Locate the cell with the specified text and output its (x, y) center coordinate. 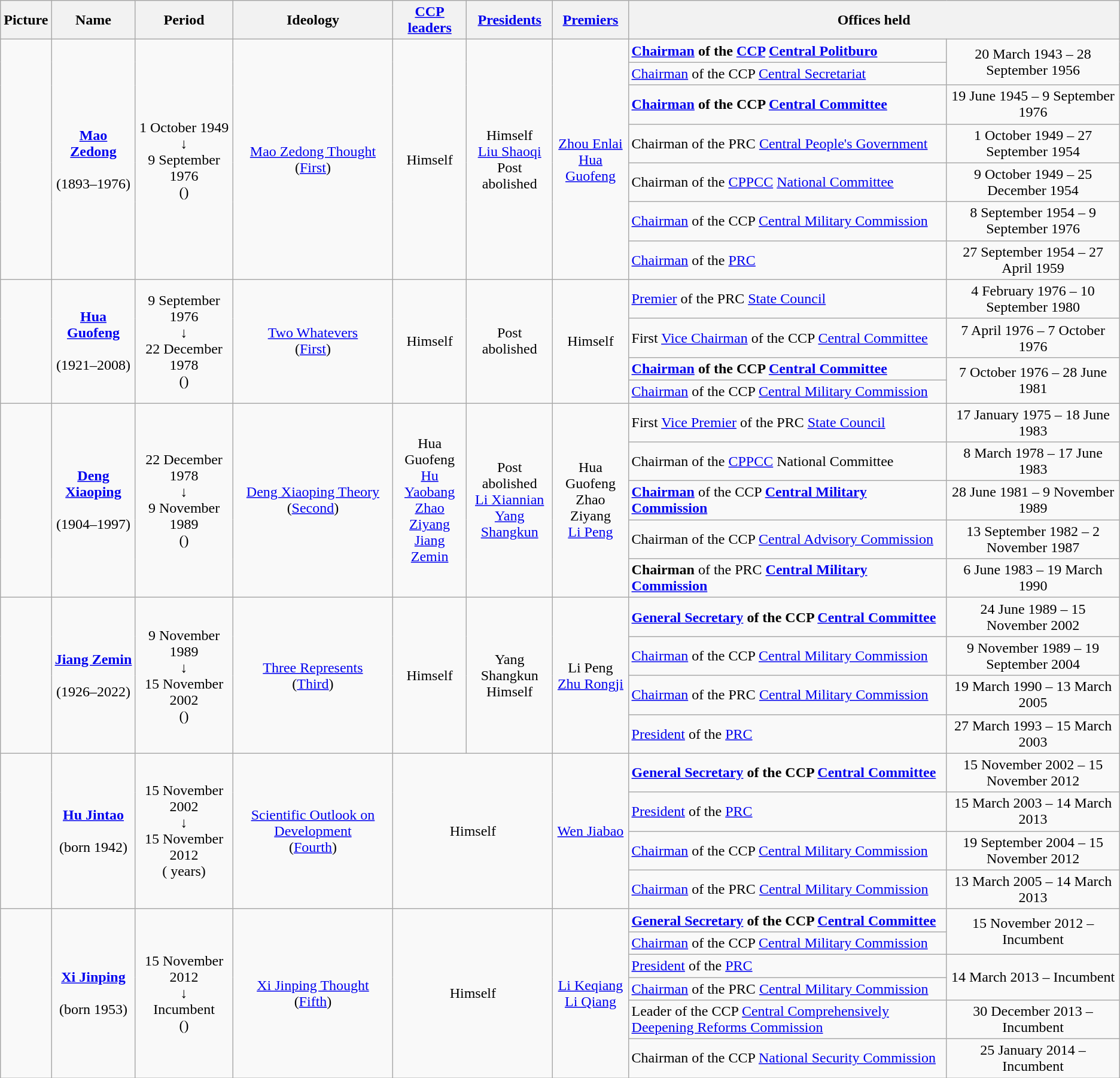
Leader of the CCP Central Comprehensively Deepening Reforms Commission (787, 1019)
Hua Guofeng(1921–2008) (93, 341)
Chairman of the PRC (787, 260)
Chairman of the CCP Central Politburo (787, 51)
20 March 1943 – 28 September 1956 (1033, 62)
Yang ShangkunHimself (509, 675)
Wen Jiabao (591, 831)
Chairman of the CCP National Security Commission (787, 1059)
19 March 1990 – 13 March 2005 (1033, 695)
CCP leaders (430, 20)
4 February 1976 – 10 September 1980 (1033, 299)
Chairman of the PRC Central People's Government (787, 144)
Chairman of the CCP Central Secretariat (787, 74)
6 June 1983 – 19 March 1990 (1033, 578)
Premier of the PRC State Council (787, 299)
28 June 1981 – 9 November 1989 (1033, 500)
15 November 2002 – 15 November 2012 (1033, 773)
Mao Zedong Thought(First) (313, 159)
Hua GuofengZhao ZiyangLi Peng (591, 500)
17 January 1975 – 18 June 1983 (1033, 422)
Zhou EnlaiHua Guofeng (591, 159)
Ideology (313, 20)
Picture (26, 20)
27 March 1993 – 15 March 2003 (1033, 733)
Post abolished (509, 341)
9 November 1989 – 19 September 2004 (1033, 656)
Jiang Zemin(1926–2022) (93, 675)
15 March 2003 – 14 March 2013 (1033, 811)
Chairman of the CCP Central Advisory Commission (787, 540)
27 September 1954 – 27 April 1959 (1033, 260)
Presidents (509, 20)
19 June 1945 – 9 September 1976 (1033, 104)
1 October 1949↓9 September 1976() (184, 159)
Period (184, 20)
9 October 1949 – 25 December 1954 (1033, 182)
First Vice Chairman of the CCP Central Committee (787, 337)
15 November 2012↓Incumbent() (184, 993)
13 March 2005 – 14 March 2013 (1033, 889)
Scientific Outlook on Development(Fourth) (313, 831)
Name (93, 20)
8 March 1978 – 17 June 1983 (1033, 462)
9 November 1989↓15 November 2002() (184, 675)
Xi Jinping Thought(Fifth) (313, 993)
Deng Xiaoping(1904–1997) (93, 500)
9 September 1976↓22 December 1978() (184, 341)
Deng Xiaoping Theory(Second) (313, 500)
13 September 1982 – 2 November 1987 (1033, 540)
HimselfLiu ShaoqiPost abolished (509, 159)
15 November 2012 – Incumbent (1033, 931)
Three Represents(Third) (313, 675)
Hua GuofengHu YaobangZhao ZiyangJiang Zemin (430, 500)
24 June 1989 – 15 November 2002 (1033, 617)
Li KeqiangLi Qiang (591, 993)
15 November 2002↓15 November 2012( years) (184, 831)
7 October 1976 – 28 June 1981 (1033, 380)
Post abolishedLi XiannianYang Shangkun (509, 500)
30 December 2013 – Incumbent (1033, 1019)
Hu Jintao(born 1942) (93, 831)
7 April 1976 – 7 October 1976 (1033, 337)
8 September 1954 – 9 September 1976 (1033, 221)
25 January 2014 – Incumbent (1033, 1059)
Li PengZhu Rongji (591, 675)
Premiers (591, 20)
Mao Zedong(1893–1976) (93, 159)
19 September 2004 – 15 November 2012 (1033, 851)
22 December 1978↓9 November 1989() (184, 500)
Two Whatevers(First) (313, 341)
Xi Jinping(born 1953) (93, 993)
14 March 2013 – Incumbent (1033, 977)
1 October 1949 – 27 September 1954 (1033, 144)
Offices held (874, 20)
First Vice Premier of the PRC State Council (787, 422)
